Return (x, y) of the center of cell containing provided text 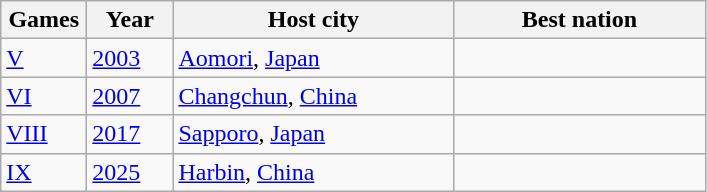
2025 (130, 172)
Host city (314, 20)
Changchun, China (314, 96)
VIII (44, 134)
Year (130, 20)
Games (44, 20)
Harbin, China (314, 172)
V (44, 58)
IX (44, 172)
Aomori, Japan (314, 58)
Best nation (580, 20)
2017 (130, 134)
2003 (130, 58)
2007 (130, 96)
Sapporo, Japan (314, 134)
VI (44, 96)
